Detect which cell encompasses the target text, then output its [X, Y] center coordinate. 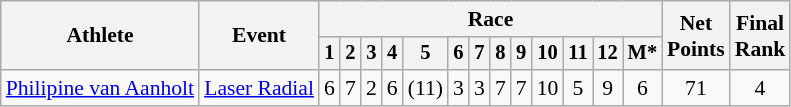
12 [607, 54]
Laser Radial [259, 88]
FinalRank [760, 36]
71 [696, 88]
8 [500, 54]
Event [259, 36]
Race [490, 19]
(11) [426, 88]
Athlete [100, 36]
NetPoints [696, 36]
M* [642, 54]
1 [330, 54]
11 [578, 54]
Philipine van Aanholt [100, 88]
